Search for the cell housing the specified text and yield its [X, Y] center coordinate. 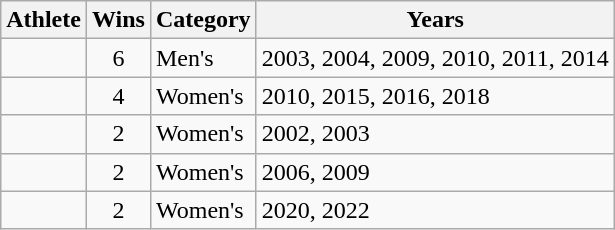
2003, 2004, 2009, 2010, 2011, 2014 [435, 58]
4 [118, 96]
6 [118, 58]
2020, 2022 [435, 210]
2010, 2015, 2016, 2018 [435, 96]
Years [435, 20]
2002, 2003 [435, 134]
Athlete [44, 20]
Category [203, 20]
Men's [203, 58]
2006, 2009 [435, 172]
Wins [118, 20]
